Provide the [X, Y] coordinate of the cell's center where the given text is located.  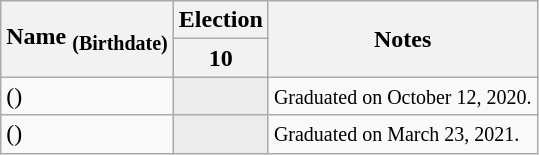
10 [220, 58]
Graduated on October 12, 2020. [402, 96]
Election [220, 20]
Graduated on March 23, 2021. [402, 134]
Notes [402, 39]
Name (Birthdate) [88, 39]
